Pinpoint the cell where the given text exists, returning its (x, y) midpoint coordinate. 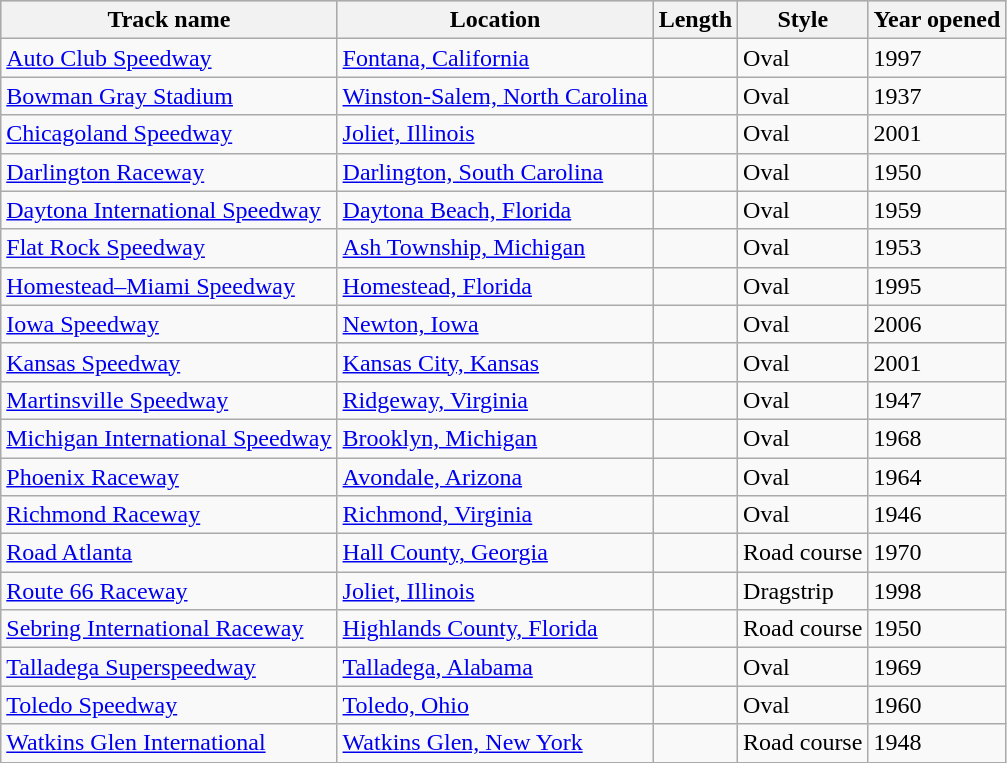
Road Atlanta (169, 553)
Iowa Speedway (169, 324)
1948 (937, 743)
1995 (937, 286)
Richmond, Virginia (495, 515)
Length (695, 20)
1997 (937, 58)
1937 (937, 96)
Chicagoland Speedway (169, 134)
Darlington, South Carolina (495, 172)
Kansas City, Kansas (495, 362)
Watkins Glen International (169, 743)
1970 (937, 553)
1959 (937, 210)
Talladega Superspeedway (169, 667)
Location (495, 20)
Brooklyn, Michigan (495, 438)
Kansas Speedway (169, 362)
Fontana, California (495, 58)
1998 (937, 591)
1946 (937, 515)
Style (803, 20)
Sebring International Raceway (169, 629)
Ridgeway, Virginia (495, 400)
Track name (169, 20)
1969 (937, 667)
Toledo, Ohio (495, 705)
1960 (937, 705)
Dragstrip (803, 591)
Flat Rock Speedway (169, 248)
Talladega, Alabama (495, 667)
Newton, Iowa (495, 324)
1947 (937, 400)
Homestead, Florida (495, 286)
Darlington Raceway (169, 172)
Homestead–Miami Speedway (169, 286)
1964 (937, 477)
Ash Township, Michigan (495, 248)
2006 (937, 324)
Auto Club Speedway (169, 58)
Route 66 Raceway (169, 591)
Phoenix Raceway (169, 477)
Daytona Beach, Florida (495, 210)
1953 (937, 248)
Michigan International Speedway (169, 438)
Year opened (937, 20)
Toledo Speedway (169, 705)
Martinsville Speedway (169, 400)
Watkins Glen, New York (495, 743)
Winston-Salem, North Carolina (495, 96)
Richmond Raceway (169, 515)
Daytona International Speedway (169, 210)
Bowman Gray Stadium (169, 96)
Highlands County, Florida (495, 629)
Hall County, Georgia (495, 553)
1968 (937, 438)
Avondale, Arizona (495, 477)
